Pinpoint the cell where the given text exists, returning its (X, Y) midpoint coordinate. 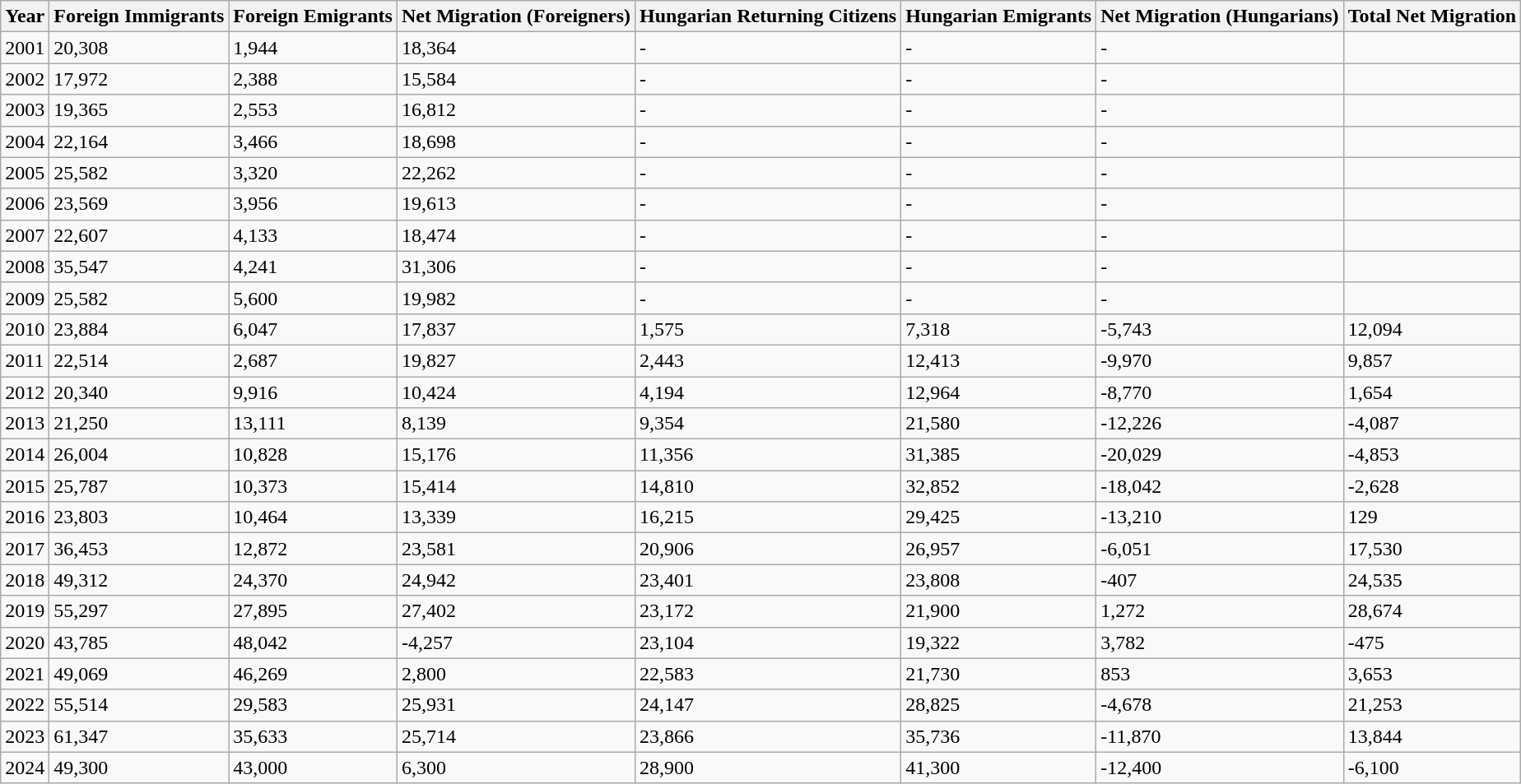
2023 (25, 736)
23,803 (139, 517)
23,569 (139, 204)
1,575 (769, 329)
10,373 (313, 486)
-4,678 (1220, 705)
2,687 (313, 360)
11,356 (769, 455)
20,340 (139, 392)
21,250 (139, 424)
29,425 (999, 517)
-18,042 (1220, 486)
32,852 (999, 486)
9,916 (313, 392)
-8,770 (1220, 392)
20,308 (139, 48)
6,047 (313, 329)
24,370 (313, 580)
-4,853 (1432, 455)
23,172 (769, 611)
5,600 (313, 298)
23,401 (769, 580)
21,253 (1432, 705)
29,583 (313, 705)
21,900 (999, 611)
25,931 (515, 705)
35,633 (313, 736)
-4,087 (1432, 424)
55,514 (139, 705)
4,241 (313, 267)
41,300 (999, 768)
24,535 (1432, 580)
2008 (25, 267)
20,906 (769, 549)
48,042 (313, 643)
46,269 (313, 674)
-12,400 (1220, 768)
21,730 (999, 674)
28,825 (999, 705)
Foreign Immigrants (139, 16)
2012 (25, 392)
43,000 (313, 768)
-12,226 (1220, 424)
2014 (25, 455)
12,964 (999, 392)
35,736 (999, 736)
2018 (25, 580)
23,581 (515, 549)
2,443 (769, 360)
49,312 (139, 580)
2004 (25, 141)
12,094 (1432, 329)
15,584 (515, 79)
-20,029 (1220, 455)
Foreign Emigrants (313, 16)
2,800 (515, 674)
49,300 (139, 768)
2020 (25, 643)
-6,100 (1432, 768)
2024 (25, 768)
2010 (25, 329)
853 (1220, 674)
-2,628 (1432, 486)
23,104 (769, 643)
4,194 (769, 392)
-5,743 (1220, 329)
129 (1432, 517)
2009 (25, 298)
Year (25, 16)
23,866 (769, 736)
3,653 (1432, 674)
Net Migration (Hungarians) (1220, 16)
22,164 (139, 141)
22,262 (515, 173)
49,069 (139, 674)
18,364 (515, 48)
28,900 (769, 768)
-6,051 (1220, 549)
10,828 (313, 455)
-9,970 (1220, 360)
25,714 (515, 736)
16,812 (515, 110)
3,956 (313, 204)
Total Net Migration (1432, 16)
10,464 (313, 517)
27,402 (515, 611)
Hungarian Returning Citizens (769, 16)
1,944 (313, 48)
26,957 (999, 549)
13,111 (313, 424)
2017 (25, 549)
2003 (25, 110)
-11,870 (1220, 736)
22,583 (769, 674)
31,306 (515, 267)
2,553 (313, 110)
2015 (25, 486)
15,176 (515, 455)
35,547 (139, 267)
2022 (25, 705)
22,607 (139, 235)
14,810 (769, 486)
1,272 (1220, 611)
3,466 (313, 141)
17,972 (139, 79)
55,297 (139, 611)
2019 (25, 611)
2021 (25, 674)
2002 (25, 79)
36,453 (139, 549)
2016 (25, 517)
24,942 (515, 580)
16,215 (769, 517)
61,347 (139, 736)
-407 (1220, 580)
31,385 (999, 455)
3,320 (313, 173)
Net Migration (Foreigners) (515, 16)
25,787 (139, 486)
24,147 (769, 705)
2007 (25, 235)
43,785 (139, 643)
26,004 (139, 455)
2013 (25, 424)
12,413 (999, 360)
27,895 (313, 611)
21,580 (999, 424)
23,808 (999, 580)
1,654 (1432, 392)
2011 (25, 360)
9,354 (769, 424)
2001 (25, 48)
8,139 (515, 424)
28,674 (1432, 611)
6,300 (515, 768)
18,474 (515, 235)
23,884 (139, 329)
13,844 (1432, 736)
4,133 (313, 235)
13,339 (515, 517)
17,530 (1432, 549)
19,827 (515, 360)
7,318 (999, 329)
2,388 (313, 79)
-475 (1432, 643)
-4,257 (515, 643)
17,837 (515, 329)
19,322 (999, 643)
2006 (25, 204)
Hungarian Emigrants (999, 16)
-13,210 (1220, 517)
12,872 (313, 549)
19,613 (515, 204)
22,514 (139, 360)
19,365 (139, 110)
10,424 (515, 392)
2005 (25, 173)
18,698 (515, 141)
19,982 (515, 298)
9,857 (1432, 360)
3,782 (1220, 643)
15,414 (515, 486)
